Locate the cell with the specified text and output its (x, y) center coordinate. 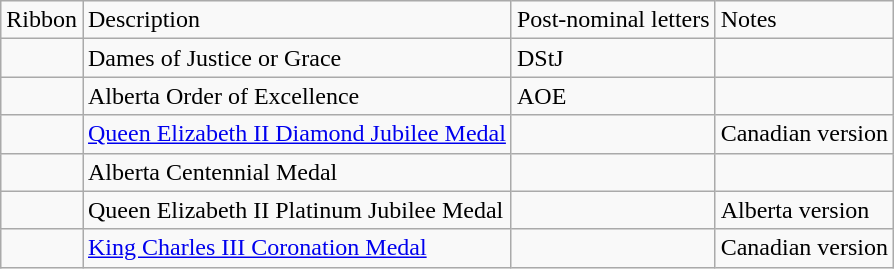
Dames of Justice or Grace (296, 58)
Queen Elizabeth II Platinum Jubilee Medal (296, 210)
Queen Elizabeth II Diamond Jubilee Medal (296, 134)
Description (296, 20)
DStJ (613, 58)
King Charles III Coronation Medal (296, 248)
Alberta Centennial Medal (296, 172)
Alberta Order of Excellence (296, 96)
AOE (613, 96)
Alberta version (804, 210)
Notes (804, 20)
Post-nominal letters (613, 20)
Ribbon (42, 20)
